Output the (X, Y) coordinate of the center of the cell containing the given text.  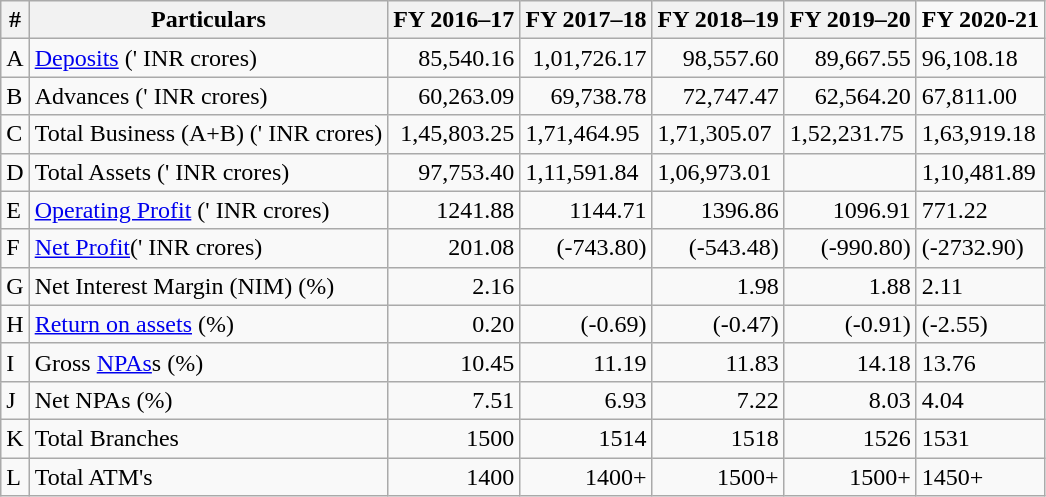
L (15, 477)
(-543.48) (718, 248)
Total Business (A+B) (' INR crores) (208, 134)
1241.88 (454, 210)
7.22 (718, 400)
1,63,919.18 (980, 134)
67,811.00 (980, 96)
Deposits (' INR crores) (208, 58)
(-2.55) (980, 324)
11.83 (718, 362)
7.51 (454, 400)
1144.71 (586, 210)
69,738.78 (586, 96)
1500 (454, 438)
1,01,726.17 (586, 58)
14.18 (850, 362)
I (15, 362)
G (15, 286)
98,557.60 (718, 58)
1,10,481.89 (980, 172)
# (15, 20)
(-0.91) (850, 324)
1,45,803.25 (454, 134)
(-2732.90) (980, 248)
Net NPAs (%) (208, 400)
J (15, 400)
A (15, 58)
89,667.55 (850, 58)
1,06,973.01 (718, 172)
Advances (' INR crores) (208, 96)
1.88 (850, 286)
201.08 (454, 248)
1396.86 (718, 210)
6.93 (586, 400)
1400 (454, 477)
10.45 (454, 362)
1518 (718, 438)
(-0.69) (586, 324)
Total ATM's (208, 477)
1450+ (980, 477)
11.19 (586, 362)
FY 2019–20 (850, 20)
FY 2020-21 (980, 20)
1.98 (718, 286)
1,71,464.95 (586, 134)
771.22 (980, 210)
1096.91 (850, 210)
4.04 (980, 400)
60,263.09 (454, 96)
Return on assets (%) (208, 324)
Gross NPAss (%) (208, 362)
(-0.47) (718, 324)
1400+ (586, 477)
K (15, 438)
H (15, 324)
1,52,231.75 (850, 134)
85,540.16 (454, 58)
Operating Profit (' INR crores) (208, 210)
1531 (980, 438)
0.20 (454, 324)
1526 (850, 438)
13.76 (980, 362)
Total Branches (208, 438)
1,11,591.84 (586, 172)
Particulars (208, 20)
(-743.80) (586, 248)
96,108.18 (980, 58)
97,753.40 (454, 172)
FY 2017–18 (586, 20)
E (15, 210)
1,71,305.07 (718, 134)
2.11 (980, 286)
Total Assets (' INR crores) (208, 172)
B (15, 96)
Net Interest Margin (NIM) (%) (208, 286)
Net Profit(' INR crores) (208, 248)
(-990.80) (850, 248)
FY 2016–17 (454, 20)
72,747.47 (718, 96)
C (15, 134)
1514 (586, 438)
62,564.20 (850, 96)
FY 2018–19 (718, 20)
F (15, 248)
D (15, 172)
8.03 (850, 400)
2.16 (454, 286)
